Locate the cell with the specified text and output its (x, y) center coordinate. 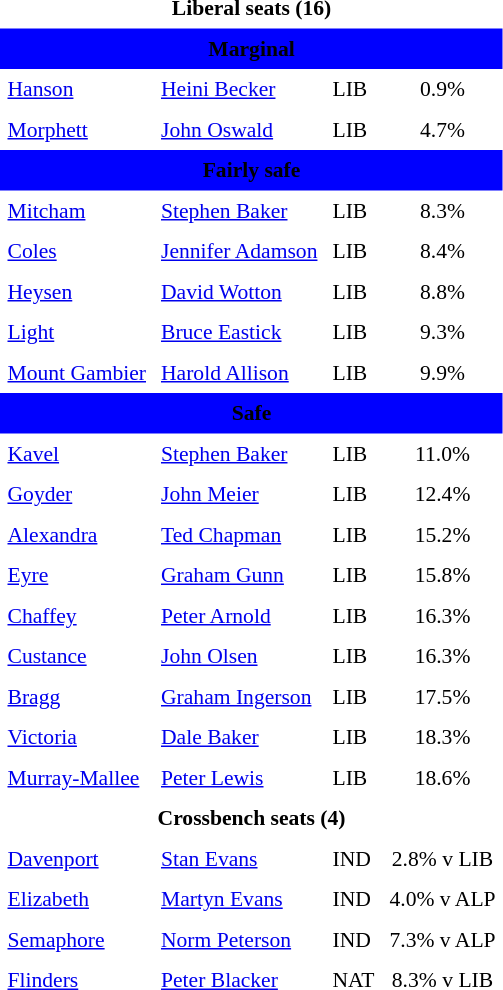
9.3% (442, 332)
Heini Becker (238, 89)
8.4% (442, 251)
Graham Ingerson (238, 696)
18.3% (442, 737)
Victoria (76, 737)
4.0% v ALP (442, 899)
Semaphore (76, 939)
Graham Gunn (238, 575)
7.3% v ALP (442, 939)
11.0% (442, 453)
Goyder (76, 494)
Bruce Eastick (238, 332)
15.8% (442, 575)
John Oswald (238, 129)
Eyre (76, 575)
Peter Arnold (238, 615)
4.7% (442, 129)
15.2% (442, 534)
Morphett (76, 129)
Light (76, 332)
9.9% (442, 372)
Stan Evans (238, 858)
Coles (76, 251)
Fairly safe (252, 170)
Peter Lewis (238, 777)
0.9% (442, 89)
Martyn Evans (238, 899)
18.6% (442, 777)
John Meier (238, 494)
Mitcham (76, 210)
Mount Gambier (76, 372)
Murray-Mallee (76, 777)
12.4% (442, 494)
8.8% (442, 291)
David Wotton (238, 291)
Jennifer Adamson (238, 251)
Hanson (76, 89)
Harold Allison (238, 372)
Crossbench seats (4) (252, 818)
Davenport (76, 858)
Bragg (76, 696)
Custance (76, 656)
2.8% v LIB (442, 858)
Alexandra (76, 534)
8.3% (442, 210)
Kavel (76, 453)
John Olsen (238, 656)
Ted Chapman (238, 534)
Chaffey (76, 615)
17.5% (442, 696)
Marginal (252, 48)
Heysen (76, 291)
Dale Baker (238, 737)
Safe (252, 413)
Elizabeth (76, 899)
Norm Peterson (238, 939)
